Determine the (X, Y) coordinate at the center of the cell enclosing the given text.  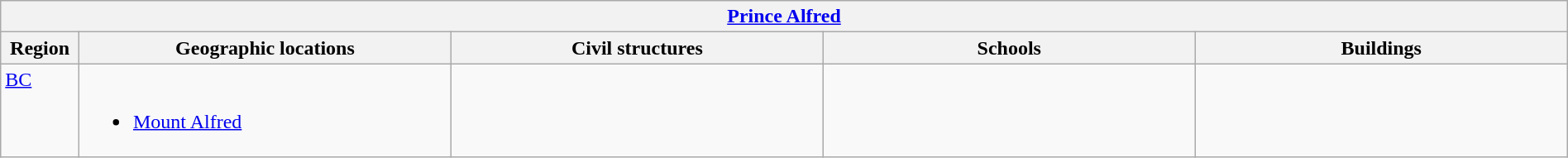
Schools (1009, 48)
Mount Alfred (265, 111)
Geographic locations (265, 48)
BC (40, 111)
Prince Alfred (784, 17)
Civil structures (637, 48)
Buildings (1381, 48)
Region (40, 48)
